Detect which cell encompasses the target text, then output its [X, Y] center coordinate. 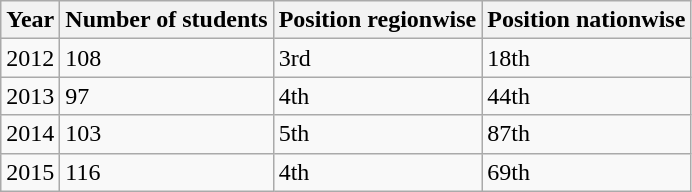
Position nationwise [586, 20]
103 [166, 134]
97 [166, 96]
2014 [30, 134]
2013 [30, 96]
3rd [378, 58]
69th [586, 172]
18th [586, 58]
87th [586, 134]
5th [378, 134]
Position regionwise [378, 20]
2012 [30, 58]
2015 [30, 172]
116 [166, 172]
44th [586, 96]
Year [30, 20]
Number of students [166, 20]
108 [166, 58]
